Determine the (X, Y) coordinate at the center of the cell enclosing the given text.  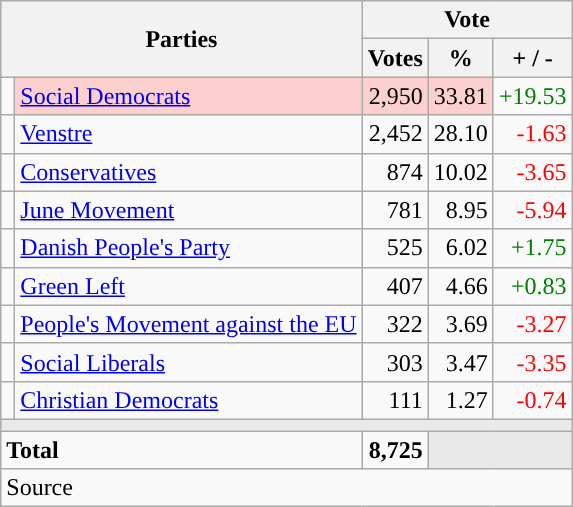
+1.75 (532, 248)
+19.53 (532, 96)
+0.83 (532, 286)
Green Left (188, 286)
Total (182, 449)
8,725 (395, 449)
Vote (467, 20)
People's Movement against the EU (188, 324)
Votes (395, 58)
-5.94 (532, 210)
33.81 (460, 96)
-3.65 (532, 172)
% (460, 58)
303 (395, 362)
2,950 (395, 96)
-3.27 (532, 324)
525 (395, 248)
Parties (182, 39)
Christian Democrats (188, 400)
Conservatives (188, 172)
Danish People's Party (188, 248)
1.27 (460, 400)
Social Democrats (188, 96)
322 (395, 324)
2,452 (395, 134)
-0.74 (532, 400)
Social Liberals (188, 362)
28.10 (460, 134)
3.47 (460, 362)
June Movement (188, 210)
874 (395, 172)
-3.35 (532, 362)
111 (395, 400)
781 (395, 210)
+ / - (532, 58)
Venstre (188, 134)
Source (286, 488)
-1.63 (532, 134)
3.69 (460, 324)
10.02 (460, 172)
8.95 (460, 210)
407 (395, 286)
6.02 (460, 248)
4.66 (460, 286)
